Capture the cell that displays the provided text and extract its [x, y] central coordinate. 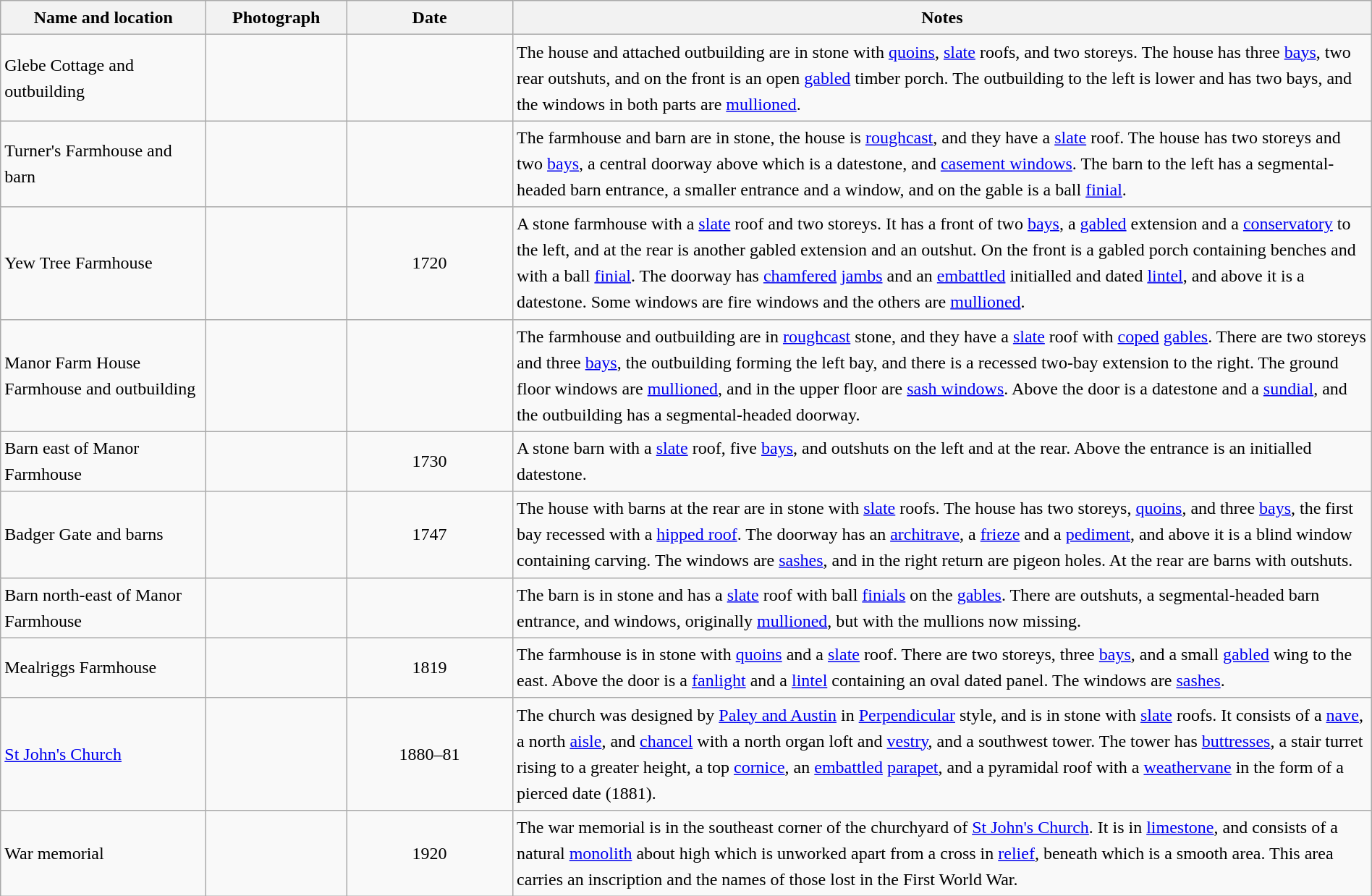
1730 [430, 462]
Turner's Farmhouse and barn [103, 164]
Name and location [103, 17]
Notes [942, 17]
A stone barn with a slate roof, five bays, and outshuts on the left and at the rear. Above the entrance is an initialled datestone. [942, 462]
Barn east of Manor Farmhouse [103, 462]
Manor Farm House Farmhouse and outbuilding [103, 375]
Date [430, 17]
1920 [430, 853]
St John's Church [103, 754]
Glebe Cottage and outbuilding [103, 78]
1819 [430, 667]
1747 [430, 534]
Barn north-east of Manor Farmhouse [103, 608]
Mealriggs Farmhouse [103, 667]
1720 [430, 263]
Badger Gate and barns [103, 534]
1880–81 [430, 754]
War memorial [103, 853]
Yew Tree Farmhouse [103, 263]
Photograph [276, 17]
